Return the [x, y] coordinate for the center point of the cell that contains the specified text.  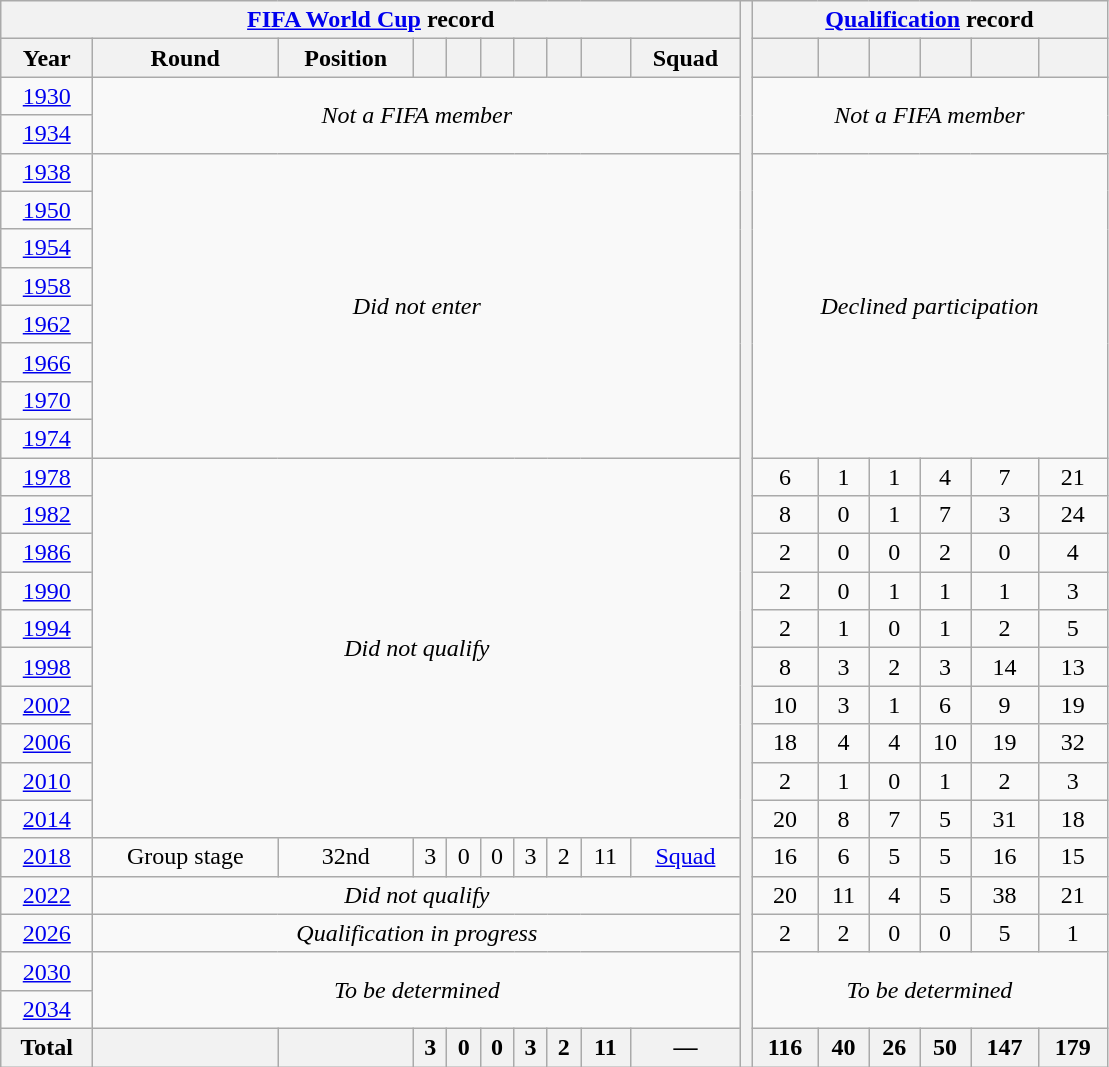
50 [946, 1047]
Group stage [186, 857]
2022 [47, 895]
1970 [47, 400]
1998 [47, 667]
1994 [47, 629]
116 [785, 1047]
2006 [47, 743]
Qualification in progress [417, 933]
1934 [47, 134]
14 [1004, 667]
40 [844, 1047]
32nd [346, 857]
147 [1004, 1047]
1958 [47, 286]
1978 [47, 477]
Year [47, 58]
9 [1004, 705]
Did not enter [417, 305]
Total [47, 1047]
1962 [47, 324]
1974 [47, 438]
13 [1073, 667]
38 [1004, 895]
Position [346, 58]
1954 [47, 248]
1950 [47, 210]
1938 [47, 172]
1990 [47, 591]
15 [1073, 857]
24 [1073, 515]
2018 [47, 857]
Qualification record [930, 20]
1930 [47, 96]
179 [1073, 1047]
Round [186, 58]
2026 [47, 933]
1982 [47, 515]
31 [1004, 819]
1966 [47, 362]
1986 [47, 553]
2002 [47, 705]
Declined participation [930, 305]
— [686, 1047]
32 [1073, 743]
FIFA World Cup record [371, 20]
2014 [47, 819]
2010 [47, 781]
2030 [47, 971]
2034 [47, 1009]
26 [894, 1047]
